Return the [x, y] coordinate for the center point of the cell that contains the specified text.  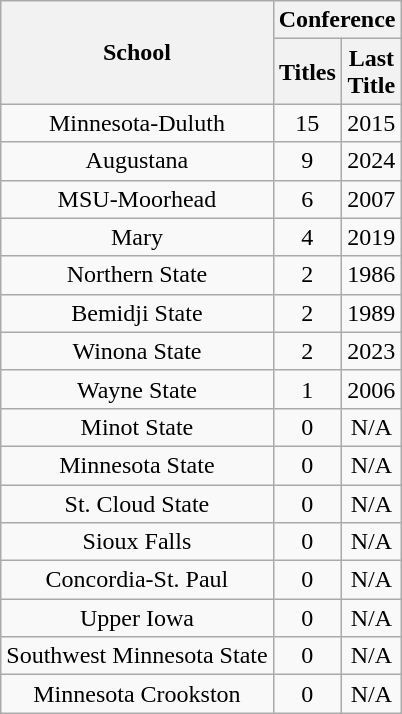
Augustana [137, 161]
Titles [307, 72]
Upper Iowa [137, 618]
2023 [372, 351]
1986 [372, 275]
Northern State [137, 275]
2006 [372, 389]
MSU-Moorhead [137, 199]
1989 [372, 313]
St. Cloud State [137, 503]
2019 [372, 237]
Minnesota State [137, 465]
Winona State [137, 351]
15 [307, 123]
Concordia-St. Paul [137, 580]
2007 [372, 199]
Southwest Minnesota State [137, 656]
9 [307, 161]
Wayne State [137, 389]
Minot State [137, 427]
4 [307, 237]
2015 [372, 123]
Bemidji State [137, 313]
Conference [337, 20]
School [137, 52]
LastTitle [372, 72]
Sioux Falls [137, 542]
Minnesota Crookston [137, 694]
Mary [137, 237]
Minnesota-Duluth [137, 123]
1 [307, 389]
2024 [372, 161]
6 [307, 199]
